From the cell containing the given text, extract its center point as [x, y] coordinate. 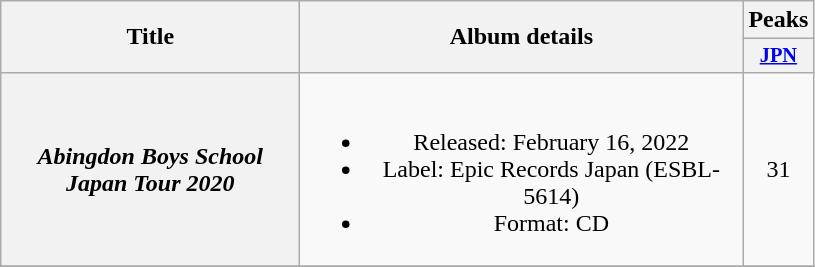
Album details [522, 37]
Released: February 16, 2022Label: Epic Records Japan (ESBL-5614)Format: CD [522, 169]
JPN [778, 56]
Peaks [778, 20]
Title [150, 37]
31 [778, 169]
Abingdon Boys School Japan Tour 2020 [150, 169]
